Extract the [x, y] coordinate from the center of the cell holding the provided text.  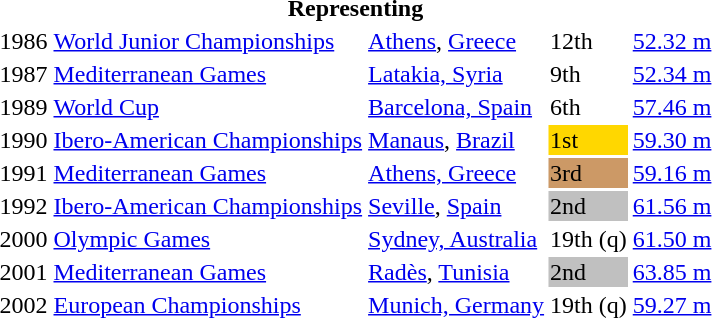
Radès, Tunisia [456, 272]
Manaus, Brazil [456, 140]
9th [589, 74]
12th [589, 41]
Seville, Spain [456, 206]
Olympic Games [208, 239]
3rd [589, 173]
Latakia, Syria [456, 74]
Barcelona, Spain [456, 107]
19th (q) [589, 239]
World Junior Championships [208, 41]
6th [589, 107]
1st [589, 140]
World Cup [208, 107]
Sydney, Australia [456, 239]
